Return the (X, Y) coordinate for the center point of the cell that contains the specified text.  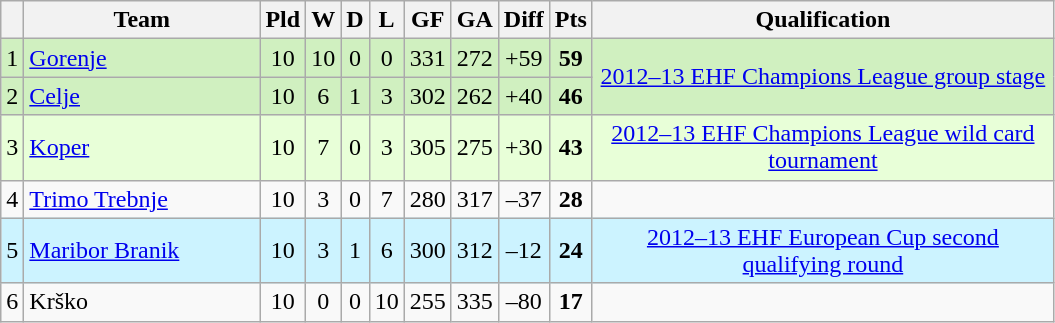
46 (570, 96)
331 (428, 58)
Pts (570, 20)
Gorenje (142, 58)
Koper (142, 148)
Krško (142, 302)
Qualification (822, 20)
W (324, 20)
Pld (283, 20)
275 (474, 148)
335 (474, 302)
4 (12, 199)
+30 (524, 148)
2012–13 EHF Champions League group stage (822, 77)
–80 (524, 302)
43 (570, 148)
Team (142, 20)
255 (428, 302)
GA (474, 20)
+40 (524, 96)
L (386, 20)
305 (428, 148)
–12 (524, 250)
Celje (142, 96)
2 (12, 96)
2012–13 EHF European Cup second qualifying round (822, 250)
300 (428, 250)
17 (570, 302)
5 (12, 250)
262 (474, 96)
GF (428, 20)
+59 (524, 58)
2012–13 EHF Champions League wild card tournament (822, 148)
28 (570, 199)
312 (474, 250)
Maribor Branik (142, 250)
272 (474, 58)
59 (570, 58)
280 (428, 199)
302 (428, 96)
Trimo Trebnje (142, 199)
–37 (524, 199)
D (355, 20)
Diff (524, 20)
317 (474, 199)
24 (570, 250)
